Capture the cell that displays the provided text and extract its (X, Y) central coordinate. 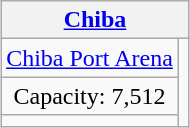
Chiba (96, 20)
Capacity: 7,512 (90, 96)
Chiba Port Arena (90, 58)
